From the cell containing the given text, extract its center point as (X, Y) coordinate. 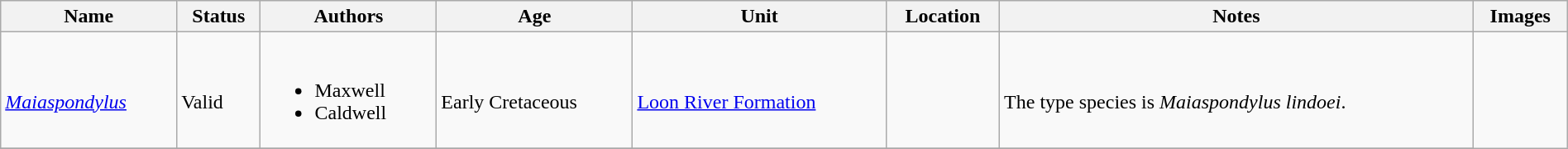
Maiaspondylus (89, 90)
Notes (1237, 17)
Location (943, 17)
Authors (349, 17)
Age (534, 17)
Early Cretaceous (534, 90)
Unit (759, 17)
Images (1520, 17)
MaxwellCaldwell (349, 90)
Valid (218, 90)
Status (218, 17)
Loon River Formation (759, 90)
The type species is Maiaspondylus lindoei. (1237, 90)
Name (89, 17)
